Determine the [x, y] coordinate at the center of the cell enclosing the given text.  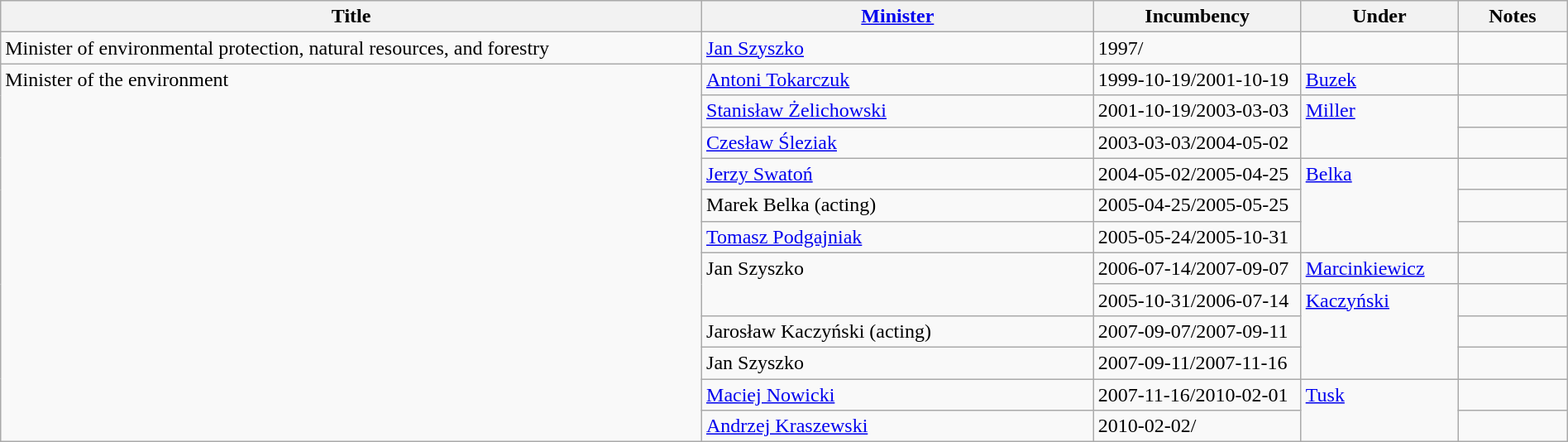
Incumbency [1198, 17]
2005-10-31/2006-07-14 [1198, 300]
Belka [1379, 205]
Minister [898, 17]
2007-11-16/2010-02-01 [1198, 395]
Title [351, 17]
2006-07-14/2007-09-07 [1198, 268]
Tusk [1379, 411]
Andrzej Kraszewski [898, 426]
1999-10-19/2001-10-19 [1198, 79]
1997/ [1198, 48]
Buzek [1379, 79]
2005-04-25/2005-05-25 [1198, 205]
Maciej Nowicki [898, 395]
2001-10-19/2003-03-03 [1198, 111]
Jarosław Kaczyński (acting) [898, 331]
Under [1379, 17]
Jerzy Swatoń [898, 174]
Kaczyński [1379, 331]
2005-05-24/2005-10-31 [1198, 237]
Antoni Tokarczuk [898, 79]
2010-02-02/ [1198, 426]
2004-05-02/2005-04-25 [1198, 174]
Stanisław Żelichowski [898, 111]
2007-09-11/2007-11-16 [1198, 363]
Czesław Śleziak [898, 142]
2003-03-03/2004-05-02 [1198, 142]
2007-09-07/2007-09-11 [1198, 331]
Marcinkiewicz [1379, 268]
Marek Belka (acting) [898, 205]
Tomasz Podgajniak [898, 237]
Notes [1513, 17]
Minister of environmental protection, natural resources, and forestry [351, 48]
Minister of the environment [351, 253]
Miller [1379, 127]
